Pinpoint the cell where the given text exists, returning its [x, y] midpoint coordinate. 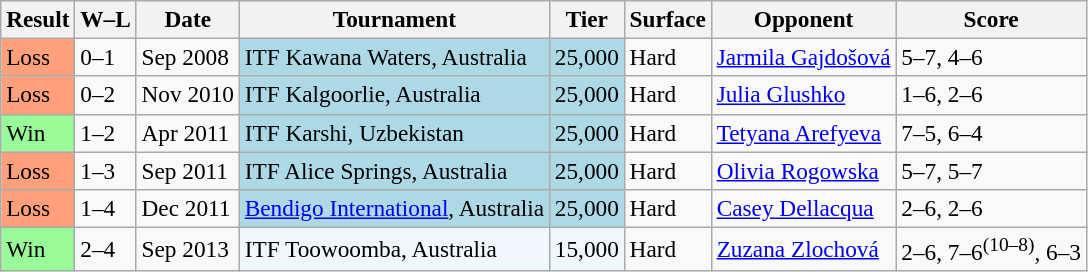
5–7, 5–7 [991, 170]
Sep 2013 [188, 249]
1–3 [106, 170]
1–2 [106, 133]
1–6, 2–6 [991, 95]
Zuzana Zlochová [804, 249]
5–7, 4–6 [991, 57]
2–6, 7–6(10–8), 6–3 [991, 249]
Apr 2011 [188, 133]
15,000 [586, 249]
Sep 2008 [188, 57]
Result [38, 19]
W–L [106, 19]
0–1 [106, 57]
Julia Glushko [804, 95]
ITF Kalgoorlie, Australia [394, 95]
ITF Alice Springs, Australia [394, 170]
ITF Karshi, Uzbekistan [394, 133]
Olivia Rogowska [804, 170]
Sep 2011 [188, 170]
Score [991, 19]
1–4 [106, 208]
Dec 2011 [188, 208]
Opponent [804, 19]
2–4 [106, 249]
Casey Dellacqua [804, 208]
2–6, 2–6 [991, 208]
Surface [668, 19]
Bendigo International, Australia [394, 208]
7–5, 6–4 [991, 133]
Jarmila Gajdošová [804, 57]
Tournament [394, 19]
ITF Toowoomba, Australia [394, 249]
0–2 [106, 95]
Nov 2010 [188, 95]
Date [188, 19]
Tetyana Arefyeva [804, 133]
Tier [586, 19]
ITF Kawana Waters, Australia [394, 57]
